Extract the [X, Y] coordinate from the center of the cell holding the provided text.  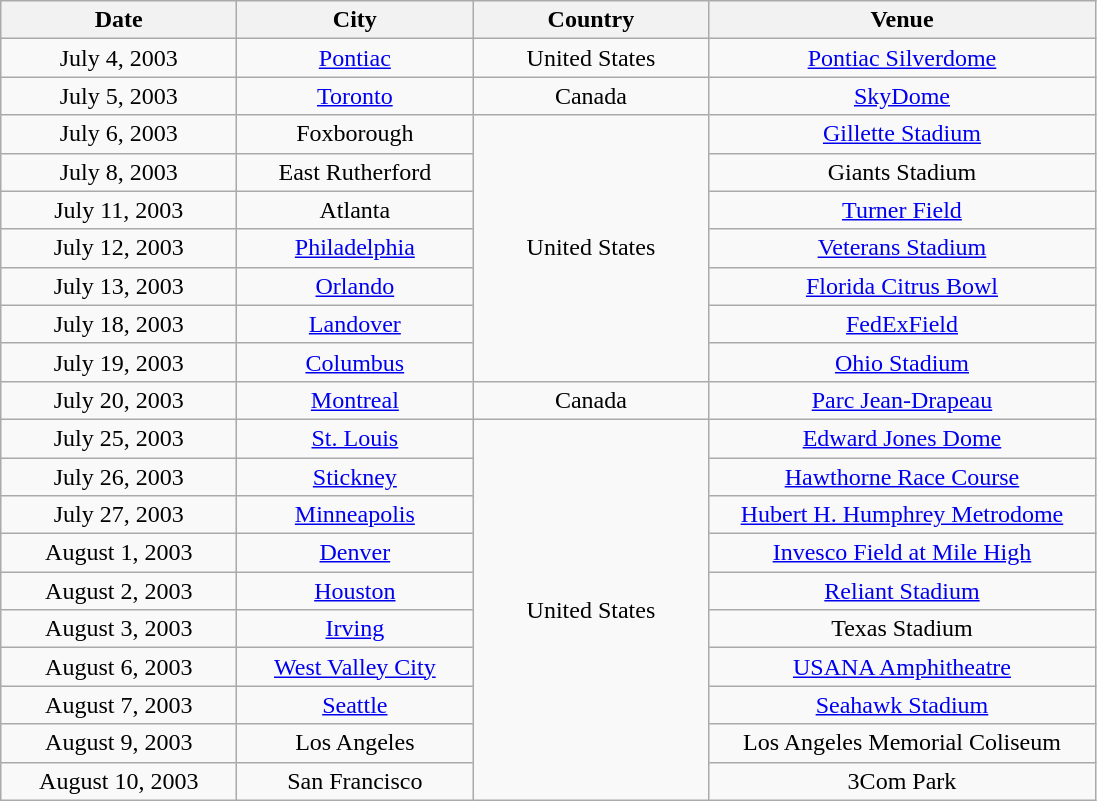
Landover [355, 324]
July 20, 2003 [119, 400]
August 10, 2003 [119, 781]
Foxborough [355, 134]
July 18, 2003 [119, 324]
Montreal [355, 400]
Orlando [355, 286]
July 6, 2003 [119, 134]
Seahawk Stadium [902, 705]
San Francisco [355, 781]
Houston [355, 591]
July 4, 2003 [119, 58]
July 5, 2003 [119, 96]
Veterans Stadium [902, 248]
Atlanta [355, 210]
City [355, 20]
Minneapolis [355, 515]
Venue [902, 20]
East Rutherford [355, 172]
Date [119, 20]
Gillette Stadium [902, 134]
SkyDome [902, 96]
July 13, 2003 [119, 286]
Los Angeles Memorial Coliseum [902, 743]
August 7, 2003 [119, 705]
Edward Jones Dome [902, 438]
USANA Amphitheatre [902, 667]
August 6, 2003 [119, 667]
Reliant Stadium [902, 591]
Turner Field [902, 210]
August 2, 2003 [119, 591]
Philadelphia [355, 248]
St. Louis [355, 438]
July 19, 2003 [119, 362]
Irving [355, 629]
Parc Jean-Drapeau [902, 400]
Seattle [355, 705]
Invesco Field at Mile High [902, 553]
Ohio Stadium [902, 362]
Country [591, 20]
Stickney [355, 477]
Florida Citrus Bowl [902, 286]
3Com Park [902, 781]
Giants Stadium [902, 172]
July 8, 2003 [119, 172]
July 12, 2003 [119, 248]
Columbus [355, 362]
FedExField [902, 324]
Hawthorne Race Course [902, 477]
Toronto [355, 96]
West Valley City [355, 667]
Hubert H. Humphrey Metrodome [902, 515]
August 1, 2003 [119, 553]
Los Angeles [355, 743]
July 25, 2003 [119, 438]
Denver [355, 553]
July 26, 2003 [119, 477]
July 11, 2003 [119, 210]
Pontiac Silverdome [902, 58]
August 3, 2003 [119, 629]
August 9, 2003 [119, 743]
Texas Stadium [902, 629]
Pontiac [355, 58]
July 27, 2003 [119, 515]
